Pinpoint the cell where the given text exists, returning its (X, Y) midpoint coordinate. 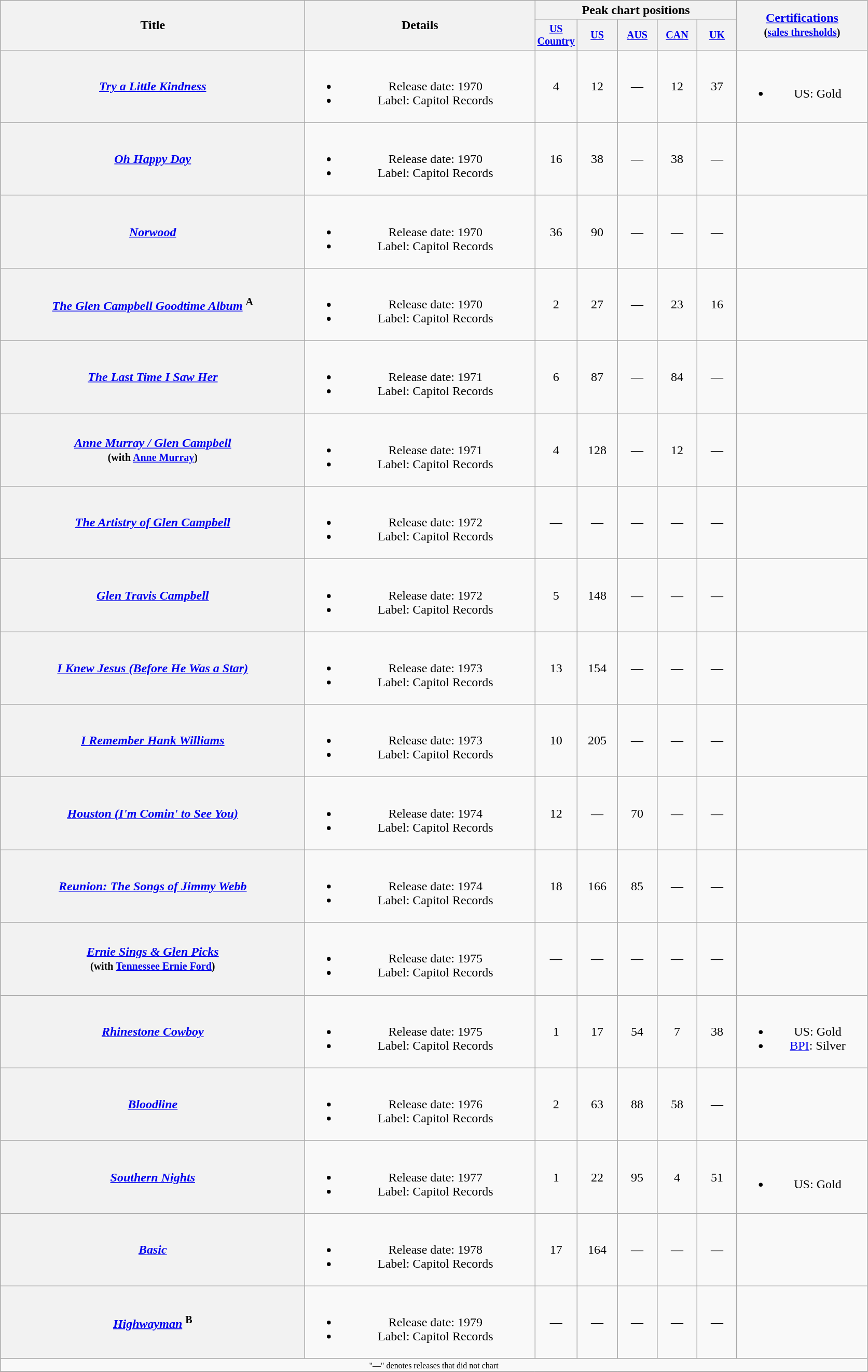
Release date: 1977Label: Capitol Records (420, 1177)
13 (556, 668)
Highwayman B (153, 1322)
"—" denotes releases that did not chart (434, 1365)
Ernie Sings & Glen Picks(with Tennessee Ernie Ford) (153, 959)
US (598, 35)
154 (598, 668)
51 (717, 1177)
US Country (556, 35)
US: GoldBPI: Silver (802, 1031)
54 (637, 1031)
36 (556, 232)
AUS (637, 35)
5 (556, 595)
UK (717, 35)
Basic (153, 1249)
Release date: 1978Label: Capitol Records (420, 1249)
Release date: 1979Label: Capitol Records (420, 1322)
CAN (677, 35)
The Glen Campbell Goodtime Album A (153, 304)
I Knew Jesus (Before He Was a Star) (153, 668)
205 (598, 741)
6 (556, 377)
The Last Time I Saw Her (153, 377)
148 (598, 595)
70 (637, 813)
Details (420, 25)
63 (598, 1104)
Anne Murray / Glen Campbell(with Anne Murray) (153, 450)
90 (598, 232)
Rhinestone Cowboy (153, 1031)
85 (637, 886)
Title (153, 25)
10 (556, 741)
Peak chart positions (636, 10)
58 (677, 1104)
Try a Little Kindness (153, 86)
Bloodline (153, 1104)
I Remember Hank Williams (153, 741)
128 (598, 450)
84 (677, 377)
Release date: 1976Label: Capitol Records (420, 1104)
Glen Travis Campbell (153, 595)
166 (598, 886)
37 (717, 86)
27 (598, 304)
Reunion: The Songs of Jimmy Webb (153, 886)
Southern Nights (153, 1177)
88 (637, 1104)
164 (598, 1249)
87 (598, 377)
7 (677, 1031)
18 (556, 886)
23 (677, 304)
The Artistry of Glen Campbell (153, 523)
95 (637, 1177)
Norwood (153, 232)
Certifications(sales thresholds) (802, 25)
Houston (I'm Comin' to See You) (153, 813)
22 (598, 1177)
Oh Happy Day (153, 159)
